Detect which cell encompasses the target text, then output its [x, y] center coordinate. 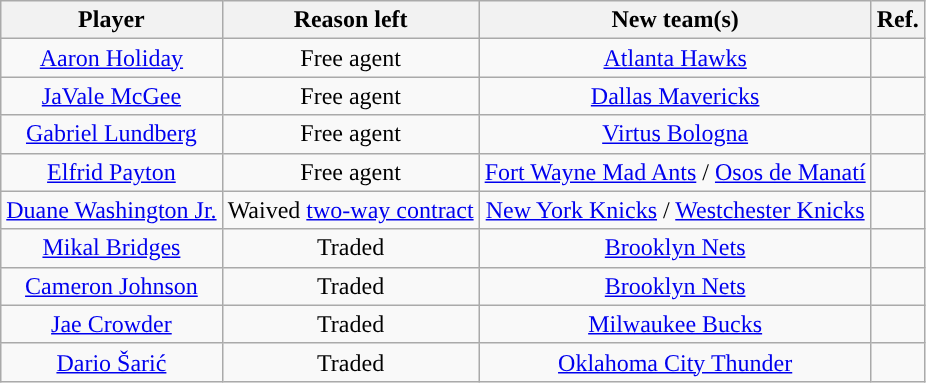
Waived two-way contract [350, 210]
Virtus Bologna [675, 134]
JaVale McGee [112, 96]
New team(s) [675, 20]
Fort Wayne Mad Ants / Osos de Manatí [675, 172]
Oklahoma City Thunder [675, 362]
Elfrid Payton [112, 172]
Gabriel Lundberg [112, 134]
Atlanta Hawks [675, 58]
Dallas Mavericks [675, 96]
Duane Washington Jr. [112, 210]
Dario Šarić [112, 362]
Aaron Holiday [112, 58]
Cameron Johnson [112, 286]
Jae Crowder [112, 324]
Player [112, 20]
Reason left [350, 20]
Mikal Bridges [112, 248]
Milwaukee Bucks [675, 324]
Ref. [898, 20]
New York Knicks / Westchester Knicks [675, 210]
